For the text-containing cell, return its midpoint in [x, y] coordinate format. 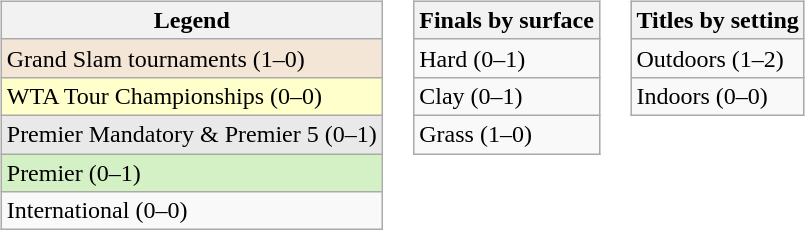
International (0–0) [192, 211]
Hard (0–1) [507, 58]
Premier (0–1) [192, 173]
Grand Slam tournaments (1–0) [192, 58]
Outdoors (1–2) [718, 58]
WTA Tour Championships (0–0) [192, 96]
Clay (0–1) [507, 96]
Premier Mandatory & Premier 5 (0–1) [192, 134]
Indoors (0–0) [718, 96]
Finals by surface [507, 20]
Titles by setting [718, 20]
Legend [192, 20]
Grass (1–0) [507, 134]
